Return [x, y] of the center of cell containing provided text 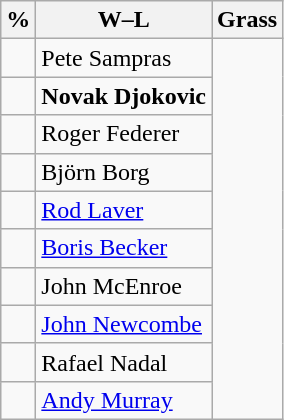
Andy Murray [124, 400]
Boris Becker [124, 248]
John McEnroe [124, 286]
Novak Djokovic [124, 96]
Grass [248, 20]
% [18, 20]
Rod Laver [124, 210]
John Newcombe [124, 324]
Pete Sampras [124, 58]
W–L [124, 20]
Björn Borg [124, 172]
Roger Federer [124, 134]
Rafael Nadal [124, 362]
